Scan for the cell matching the given text and deliver its [x, y] coordinate at center. 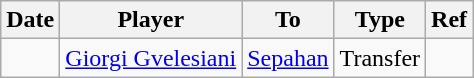
To [288, 20]
Sepahan [288, 58]
Type [380, 20]
Player [151, 20]
Transfer [380, 58]
Ref [450, 20]
Date [30, 20]
Giorgi Gvelesiani [151, 58]
